From the cell containing the given text, extract its center point as [X, Y] coordinate. 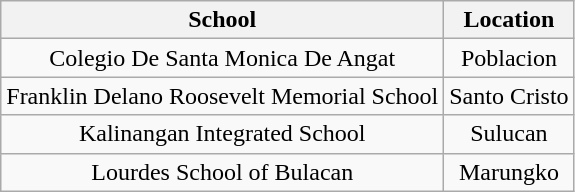
Kalinangan Integrated School [222, 134]
Colegio De Santa Monica De Angat [222, 58]
Lourdes School of Bulacan [222, 172]
School [222, 20]
Santo Cristo [509, 96]
Marungko [509, 172]
Poblacion [509, 58]
Franklin Delano Roosevelt Memorial School [222, 96]
Sulucan [509, 134]
Location [509, 20]
